Pinpoint the cell where the given text exists, returning its [x, y] midpoint coordinate. 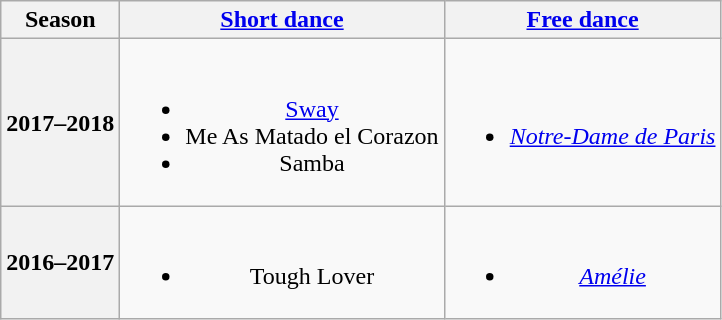
Notre-Dame de Paris [582, 122]
Season [60, 20]
SwayMe As Matado el CorazonSamba [282, 122]
Free dance [582, 20]
Tough Lover [282, 262]
2017–2018 [60, 122]
2016–2017 [60, 262]
Short dance [282, 20]
Amélie [582, 262]
